Locate the cell with the specified text and output its (X, Y) center coordinate. 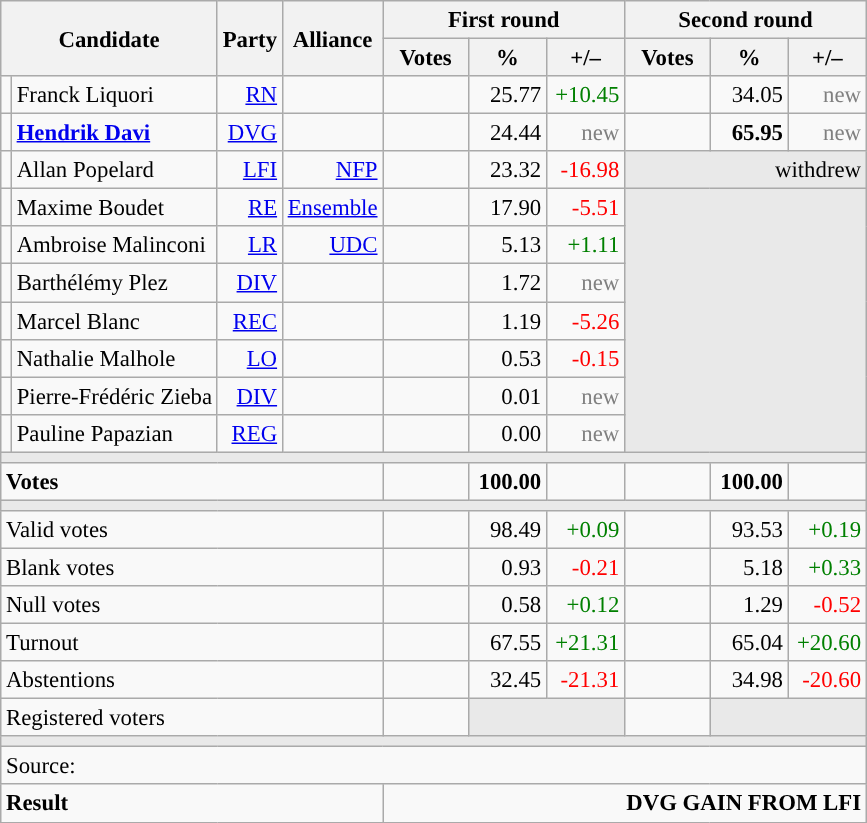
-0.21 (585, 567)
withdrew (746, 170)
Maxime Boudet (114, 208)
-21.31 (585, 680)
Null votes (192, 605)
DVG (250, 133)
Nathalie Malhole (114, 358)
NFP (332, 170)
0.01 (507, 396)
-5.51 (585, 208)
+20.60 (827, 643)
0.58 (507, 605)
0.53 (507, 358)
Party (250, 38)
First round (504, 20)
32.45 (507, 680)
Blank votes (192, 567)
+0.12 (585, 605)
93.53 (749, 530)
-5.26 (585, 321)
DVG GAIN FROM LFI (625, 804)
Franck Liquori (114, 95)
+0.33 (827, 567)
Allan Popelard (114, 170)
+10.45 (585, 95)
5.18 (749, 567)
Valid votes (192, 530)
65.04 (749, 643)
+1.11 (585, 245)
LR (250, 245)
23.32 (507, 170)
Pauline Papazian (114, 433)
RE (250, 208)
24.44 (507, 133)
Registered voters (192, 718)
98.49 (507, 530)
65.95 (749, 133)
Ambroise Malinconi (114, 245)
Second round (746, 20)
Marcel Blanc (114, 321)
Candidate (110, 38)
25.77 (507, 95)
-16.98 (585, 170)
RN (250, 95)
5.13 (507, 245)
Abstentions (192, 680)
LO (250, 358)
LFI (250, 170)
67.55 (507, 643)
Alliance (332, 38)
34.98 (749, 680)
+0.19 (827, 530)
Source: (434, 766)
REG (250, 433)
Barthélémy Plez (114, 283)
-20.60 (827, 680)
Result (192, 804)
+0.09 (585, 530)
+21.31 (585, 643)
1.19 (507, 321)
0.93 (507, 567)
Ensemble (332, 208)
Hendrik Davi (114, 133)
34.05 (749, 95)
UDC (332, 245)
Pierre-Frédéric Zieba (114, 396)
-0.15 (585, 358)
1.29 (749, 605)
Turnout (192, 643)
-0.52 (827, 605)
17.90 (507, 208)
1.72 (507, 283)
0.00 (507, 433)
REC (250, 321)
